Scan for the cell matching the given text and deliver its (X, Y) coordinate at center. 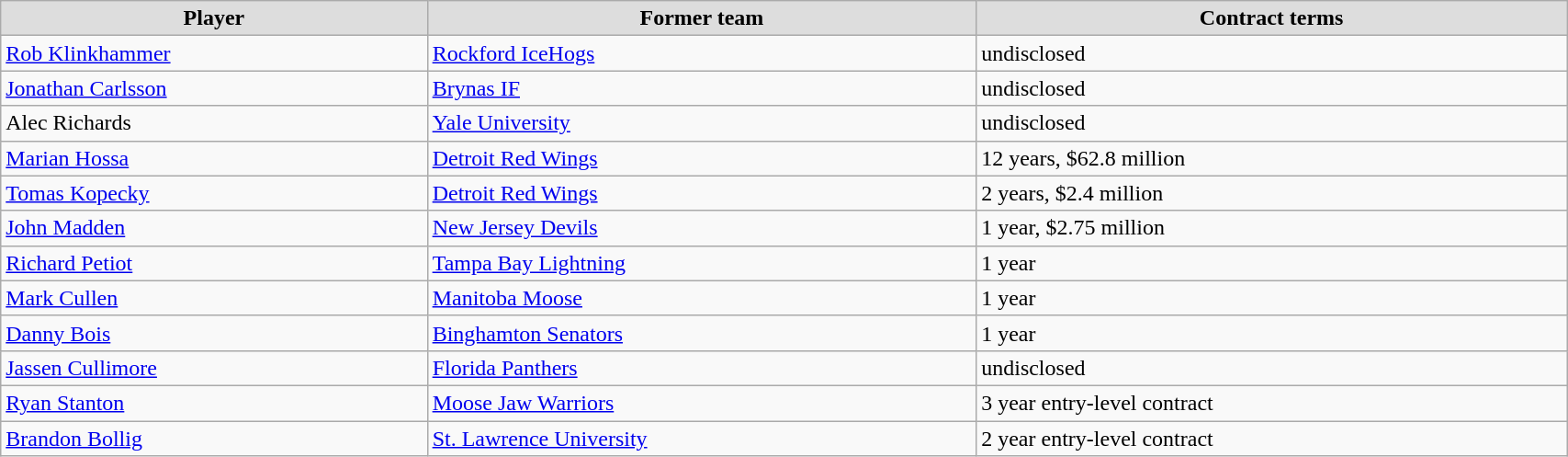
1 year, $2.75 million (1271, 228)
Mark Cullen (214, 298)
Binghamton Senators (702, 333)
Rob Klinkhammer (214, 53)
Danny Bois (214, 333)
Tomas Kopecky (214, 193)
3 year entry-level contract (1271, 403)
Former team (702, 18)
New Jersey Devils (702, 228)
St. Lawrence University (702, 439)
Richard Petiot (214, 263)
Rockford IceHogs (702, 53)
Contract terms (1271, 18)
Jonathan Carlsson (214, 88)
12 years, $62.8 million (1271, 158)
2 year entry-level contract (1271, 439)
Alec Richards (214, 123)
Player (214, 18)
Ryan Stanton (214, 403)
Moose Jaw Warriors (702, 403)
Florida Panthers (702, 368)
Marian Hossa (214, 158)
Jassen Cullimore (214, 368)
Manitoba Moose (702, 298)
John Madden (214, 228)
2 years, $2.4 million (1271, 193)
Tampa Bay Lightning (702, 263)
Brandon Bollig (214, 439)
Brynas IF (702, 88)
Yale University (702, 123)
